Identify which cell holds the provided text, then report its [x, y] central coordinate. 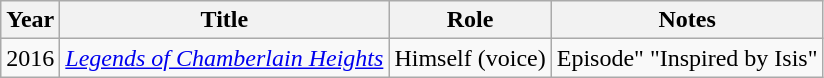
Role [470, 20]
Legends of Chamberlain Heights [224, 58]
Notes [687, 20]
2016 [30, 58]
Himself (voice) [470, 58]
Episode" "Inspired by Isis" [687, 58]
Year [30, 20]
Title [224, 20]
